Capture the cell that displays the provided text and extract its [X, Y] central coordinate. 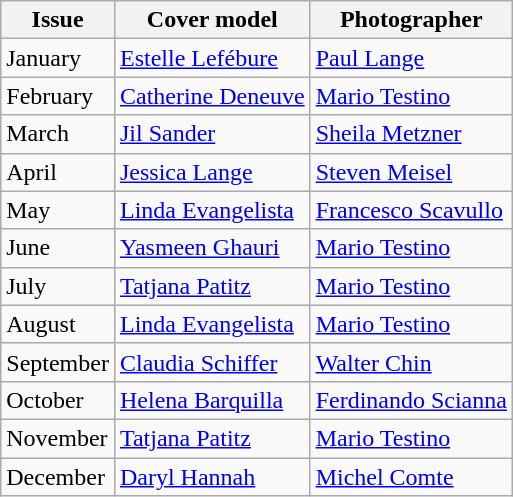
Catherine Deneuve [212, 96]
Francesco Scavullo [411, 210]
Sheila Metzner [411, 134]
Walter Chin [411, 362]
May [58, 210]
Yasmeen Ghauri [212, 248]
Steven Meisel [411, 172]
September [58, 362]
Cover model [212, 20]
June [58, 248]
Estelle Lefébure [212, 58]
Claudia Schiffer [212, 362]
April [58, 172]
Jessica Lange [212, 172]
November [58, 438]
February [58, 96]
August [58, 324]
March [58, 134]
July [58, 286]
Paul Lange [411, 58]
Issue [58, 20]
Photographer [411, 20]
Jil Sander [212, 134]
Helena Barquilla [212, 400]
October [58, 400]
December [58, 477]
Michel Comte [411, 477]
Daryl Hannah [212, 477]
January [58, 58]
Ferdinando Scianna [411, 400]
